Detect which cell encompasses the target text, then output its (X, Y) center coordinate. 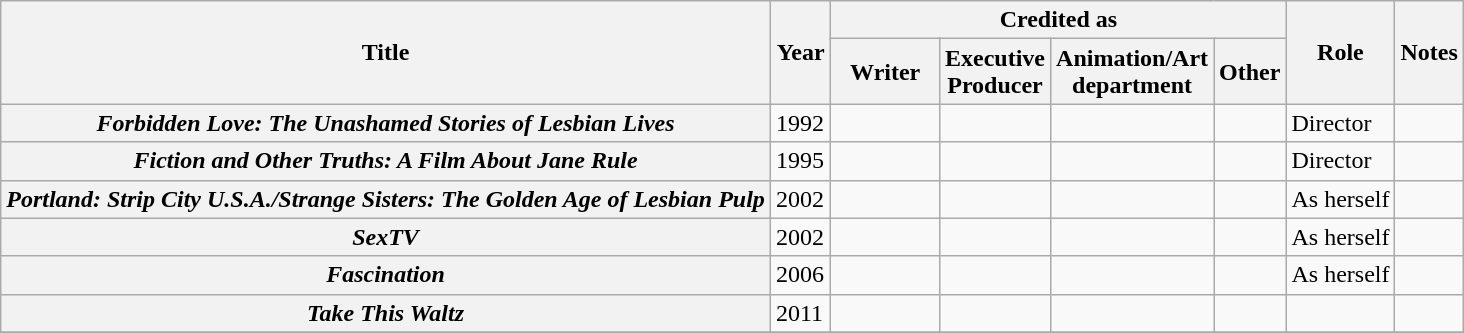
2011 (800, 313)
Executive Producer (994, 72)
2006 (800, 275)
Title (386, 52)
Role (1340, 52)
Other (1250, 72)
Fascination (386, 275)
1992 (800, 123)
Forbidden Love: The Unashamed Stories of Lesbian Lives (386, 123)
Notes (1429, 52)
Credited as (1058, 20)
SexTV (386, 237)
Year (800, 52)
Fiction and Other Truths: A Film About Jane Rule (386, 161)
Animation/Artdepartment (1132, 72)
1995 (800, 161)
Writer (886, 72)
Portland: Strip City U.S.A./Strange Sisters: The Golden Age of Lesbian Pulp (386, 199)
Take This Waltz (386, 313)
